Scan for the cell matching the given text and deliver its [x, y] coordinate at center. 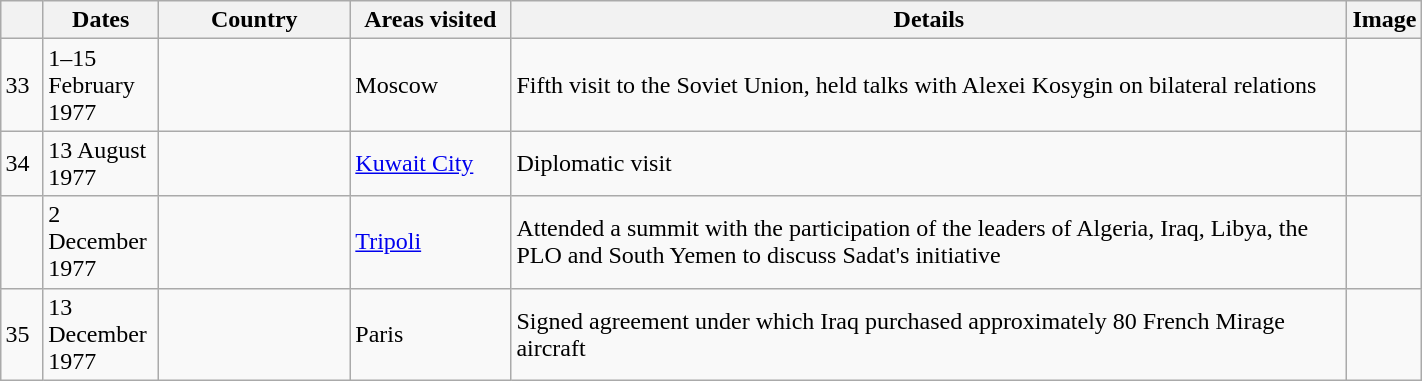
34 [22, 164]
Moscow [430, 85]
13 August 1977 [101, 164]
Areas visited [430, 20]
2 December 1977 [101, 242]
Details [929, 20]
Paris [430, 334]
Fifth visit to the Soviet Union, held talks with Alexei Kosygin on bilateral relations [929, 85]
Image [1384, 20]
Diplomatic visit [929, 164]
1–15 February 1977 [101, 85]
Attended a summit with the participation of the leaders of Algeria, Iraq, Libya, the PLO and South Yemen to discuss Sadat's initiative [929, 242]
33 [22, 85]
Signed agreement under which Iraq purchased approximately 80 French Mirage aircraft [929, 334]
Dates [101, 20]
35 [22, 334]
Kuwait City [430, 164]
13 December 1977 [101, 334]
Tripoli [430, 242]
Country [254, 20]
